Extract the (x, y) coordinate from the center of the cell holding the provided text.  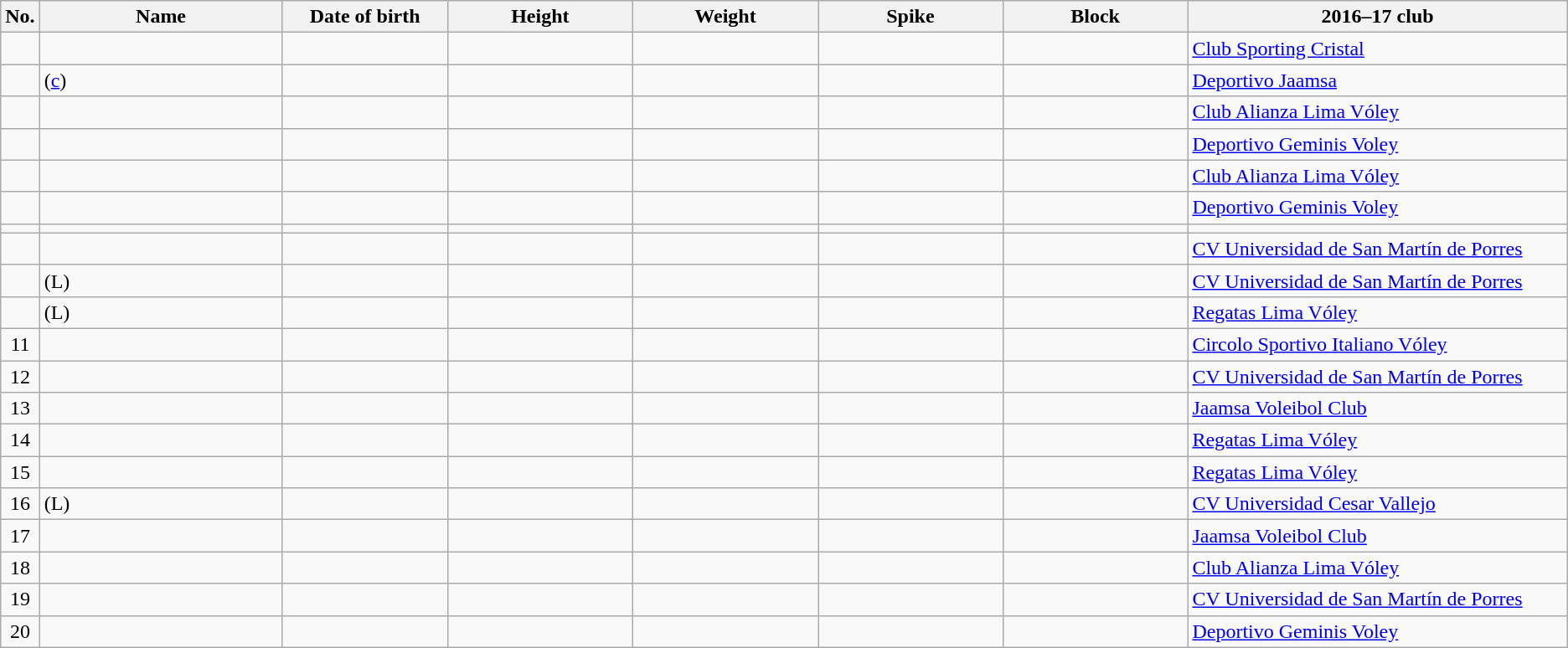
18 (20, 568)
(c) (161, 80)
Date of birth (365, 17)
CV Universidad Cesar Vallejo (1377, 504)
13 (20, 409)
11 (20, 344)
Height (539, 17)
Club Sporting Cristal (1377, 49)
Name (161, 17)
15 (20, 472)
Deportivo Jaamsa (1377, 80)
Block (1096, 17)
2016–17 club (1377, 17)
19 (20, 599)
17 (20, 536)
Spike (911, 17)
14 (20, 440)
20 (20, 631)
Weight (725, 17)
No. (20, 17)
16 (20, 504)
12 (20, 376)
Circolo Sportivo Italiano Vóley (1377, 344)
